From the cell containing the given text, extract its center point as [x, y] coordinate. 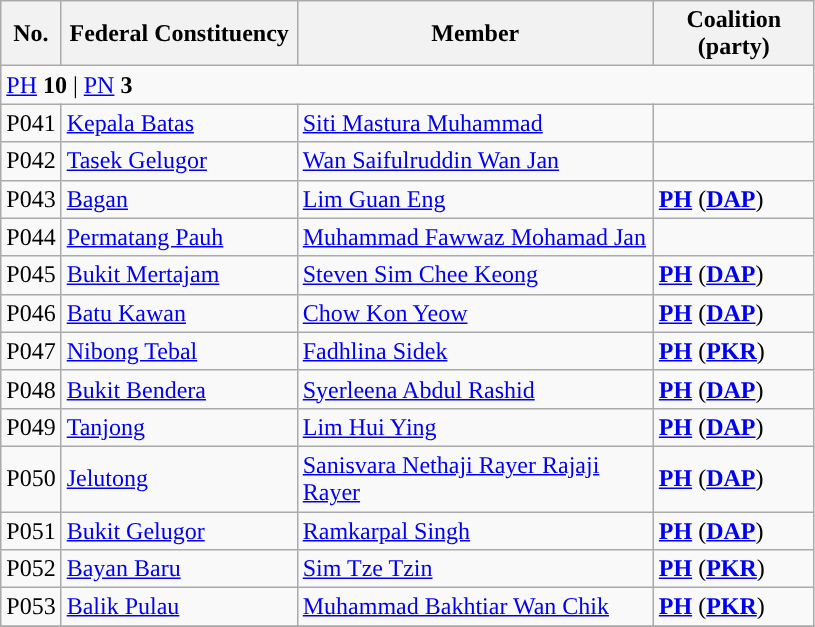
P051 [31, 531]
P048 [31, 389]
Member [475, 34]
Batu Kawan [179, 313]
Bayan Baru [179, 569]
Tanjong [179, 427]
PH 10 | PN 3 [408, 85]
Wan Saifulruddin Wan Jan [475, 161]
P053 [31, 607]
Steven Sim Chee Keong [475, 275]
P044 [31, 237]
Lim Guan Eng [475, 199]
Bukit Gelugor [179, 531]
P050 [31, 478]
Lim Hui Ying [475, 427]
Bukit Mertajam [179, 275]
Muhammad Bakhtiar Wan Chik [475, 607]
P047 [31, 351]
Muhammad Fawwaz Mohamad Jan [475, 237]
Tasek Gelugor [179, 161]
Permatang Pauh [179, 237]
P045 [31, 275]
P052 [31, 569]
P042 [31, 161]
P043 [31, 199]
Jelutong [179, 478]
Coalition (party) [734, 34]
No. [31, 34]
Kepala Batas [179, 123]
Ramkarpal Singh [475, 531]
Bukit Bendera [179, 389]
Federal Constituency [179, 34]
Sim Tze Tzin [475, 569]
P049 [31, 427]
Fadhlina Sidek [475, 351]
Balik Pulau [179, 607]
Siti Mastura Muhammad [475, 123]
P046 [31, 313]
Bagan [179, 199]
Syerleena Abdul Rashid [475, 389]
Chow Kon Yeow [475, 313]
Nibong Tebal [179, 351]
P041 [31, 123]
Sanisvara Nethaji Rayer Rajaji Rayer [475, 478]
